From the cell containing the given text, extract its center point as [x, y] coordinate. 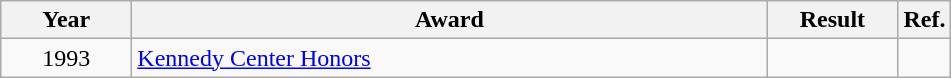
Result [832, 20]
Award [450, 20]
Year [66, 20]
Ref. [924, 20]
Kennedy Center Honors [450, 58]
1993 [66, 58]
